Scan for the cell matching the given text and deliver its (X, Y) coordinate at center. 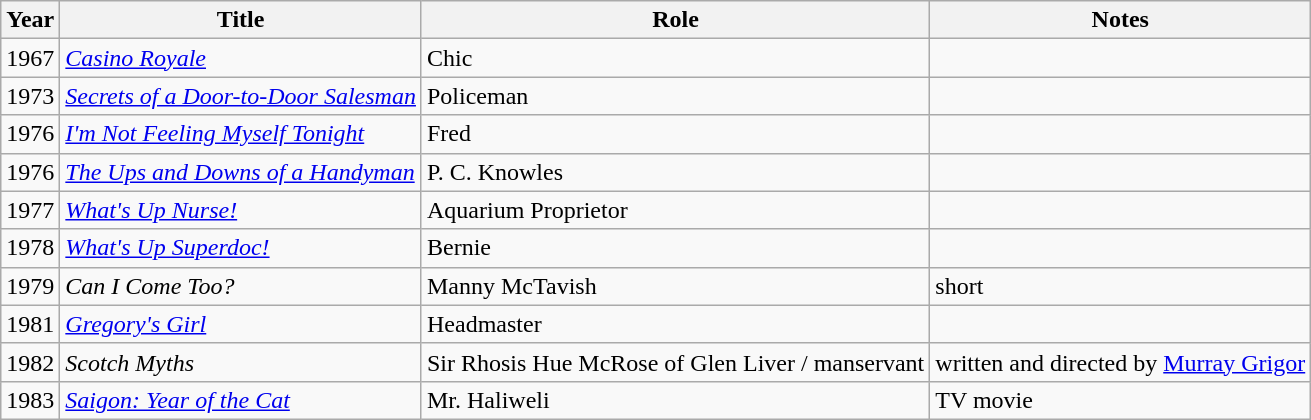
1983 (30, 400)
Role (675, 20)
Bernie (675, 248)
Fred (675, 134)
1978 (30, 248)
1979 (30, 286)
Scotch Myths (241, 362)
short (1120, 286)
Casino Royale (241, 58)
TV movie (1120, 400)
Can I Come Too? (241, 286)
Gregory's Girl (241, 324)
Notes (1120, 20)
Year (30, 20)
Headmaster (675, 324)
Sir Rhosis Hue McRose of Glen Liver / manservant (675, 362)
I'm Not Feeling Myself Tonight (241, 134)
The Ups and Downs of a Handyman (241, 172)
Chic (675, 58)
Title (241, 20)
written and directed by Murray Grigor (1120, 362)
1981 (30, 324)
Secrets of a Door-to-Door Salesman (241, 96)
Saigon: Year of the Cat (241, 400)
What's Up Nurse! (241, 210)
Manny McTavish (675, 286)
Aquarium Proprietor (675, 210)
P. C. Knowles (675, 172)
Mr. Haliweli (675, 400)
1982 (30, 362)
Policeman (675, 96)
1973 (30, 96)
1977 (30, 210)
What's Up Superdoc! (241, 248)
1967 (30, 58)
